Pinpoint the cell where the given text exists, returning its [x, y] midpoint coordinate. 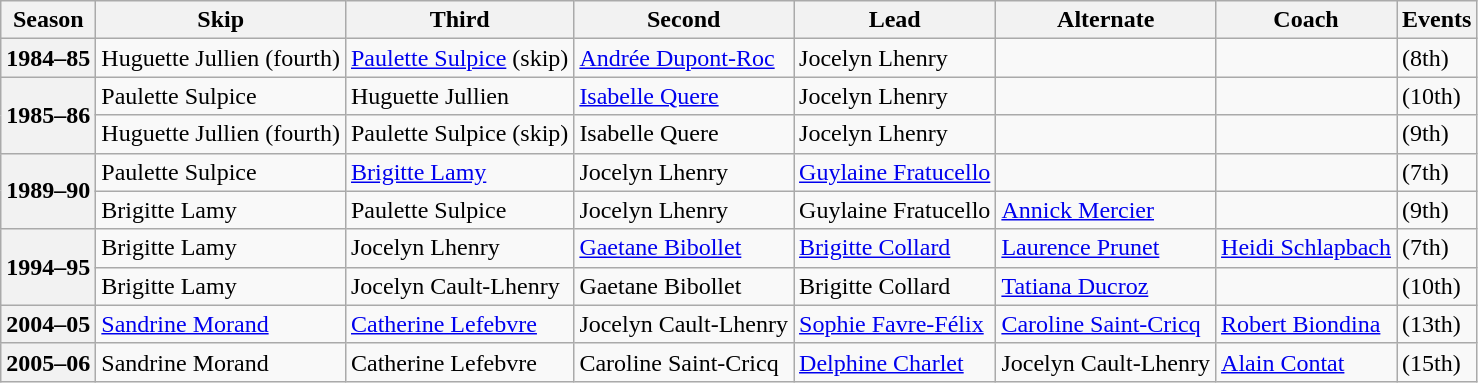
1985–86 [48, 115]
Huguette Jullien [459, 96]
Sophie Favre-Félix [895, 324]
2004–05 [48, 324]
Laurence Prunet [1106, 248]
Tatiana Ducroz [1106, 286]
Robert Biondina [1306, 324]
Third [459, 20]
2005–06 [48, 362]
Skip [221, 20]
Alain Contat [1306, 362]
(8th) [1437, 58]
Andrée Dupont-Roc [684, 58]
Alternate [1106, 20]
1994–95 [48, 267]
1989–90 [48, 191]
Second [684, 20]
Delphine Charlet [895, 362]
(13th) [1437, 324]
Annick Mercier [1106, 210]
Lead [895, 20]
Heidi Schlapbach [1306, 248]
(15th) [1437, 362]
Events [1437, 20]
Coach [1306, 20]
Season [48, 20]
1984–85 [48, 58]
